Detect which cell encompasses the target text, then output its [X, Y] center coordinate. 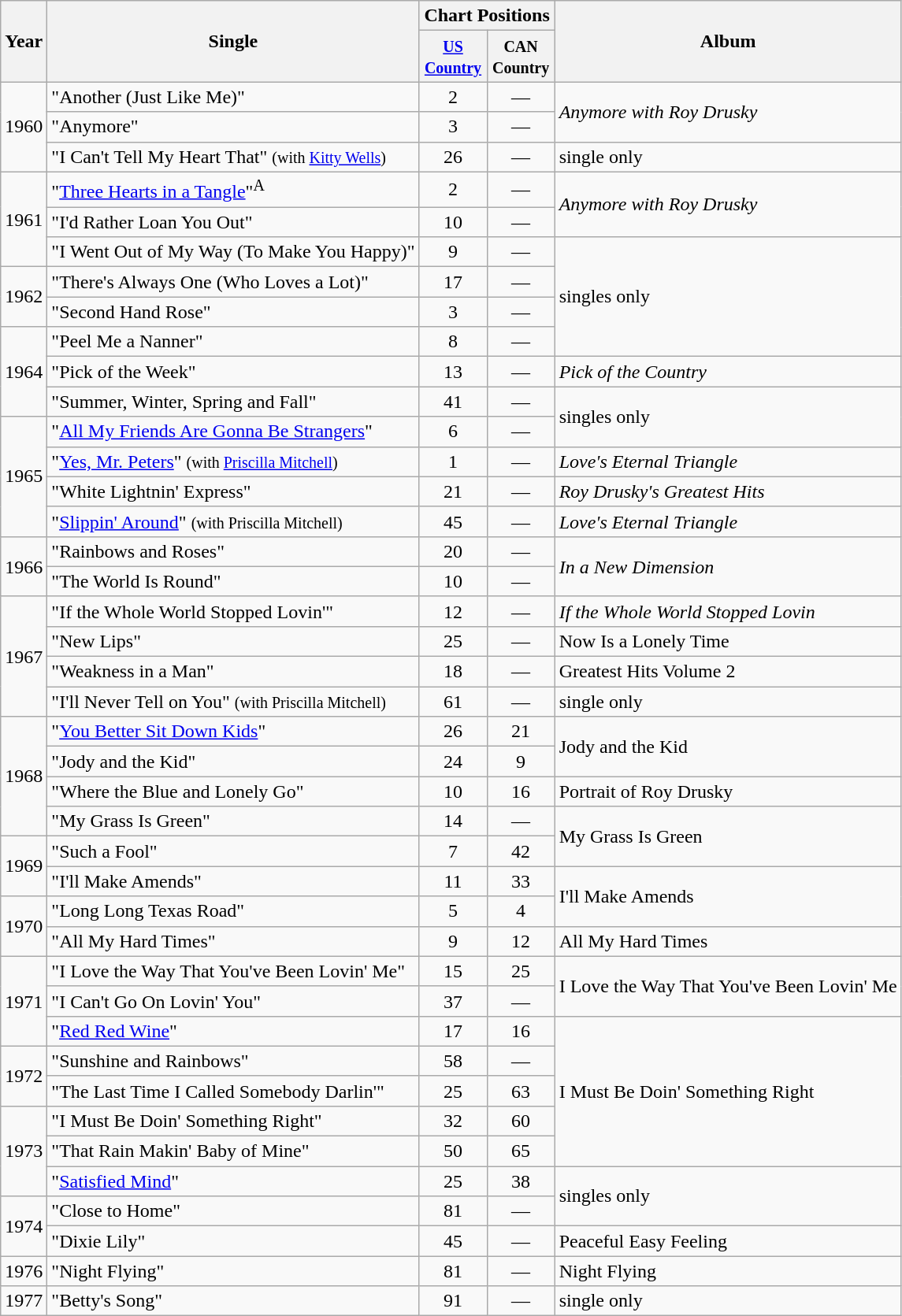
"Close to Home" [233, 1211]
1966 [24, 566]
"I'd Rather Loan You Out" [233, 222]
91 [453, 1301]
65 [521, 1151]
"All My Friends Are Gonna Be Strangers" [233, 432]
Greatest Hits Volume 2 [728, 672]
1976 [24, 1271]
50 [453, 1151]
58 [453, 1061]
"I'll Never Tell on You" (with Priscilla Mitchell) [233, 702]
1974 [24, 1226]
"I Can't Go On Lovin' You" [233, 1001]
Roy Drusky's Greatest Hits [728, 491]
1960 [24, 127]
"Dixie Lily" [233, 1241]
"Sunshine and Rainbows" [233, 1061]
"Yes, Mr. Peters" (with Priscilla Mitchell) [233, 462]
"Rainbows and Roses" [233, 551]
"My Grass Is Green" [233, 821]
13 [453, 372]
Jody and the Kid [728, 747]
Now Is a Lonely Time [728, 641]
Peaceful Easy Feeling [728, 1241]
Album [728, 41]
"That Rain Makin' Baby of Mine" [233, 1151]
All My Hard Times [728, 941]
"Slippin' Around" (with Priscilla Mitchell) [233, 521]
"Jody and the Kid" [233, 762]
24 [453, 762]
33 [521, 881]
"I Must Be Doin' Something Right" [233, 1121]
8 [453, 342]
6 [453, 432]
"Three Hearts in a Tangle"A [233, 189]
I'll Make Amends [728, 896]
4 [521, 911]
Chart Positions [487, 16]
"There's Always One (Who Loves a Lot)" [233, 282]
Year [24, 41]
"If the Whole World Stopped Lovin'" [233, 611]
41 [453, 402]
I Love the Way That You've Been Lovin' Me [728, 986]
"Betty's Song" [233, 1301]
1969 [24, 866]
"Long Long Texas Road" [233, 911]
1965 [24, 476]
1968 [24, 777]
38 [521, 1181]
"White Lightnin' Express" [233, 491]
"Such a Fool" [233, 851]
60 [521, 1121]
11 [453, 881]
37 [453, 1001]
My Grass Is Green [728, 836]
"Another (Just Like Me)" [233, 97]
20 [453, 551]
1 [453, 462]
Pick of the Country [728, 372]
In a New Dimension [728, 566]
61 [453, 702]
7 [453, 851]
1973 [24, 1151]
CAN Country [521, 57]
Single [233, 41]
1961 [24, 219]
"Anymore" [233, 127]
"Summer, Winter, Spring and Fall" [233, 402]
1967 [24, 656]
42 [521, 851]
"Pick of the Week" [233, 372]
"Peel Me a Nanner" [233, 342]
1977 [24, 1301]
32 [453, 1121]
1971 [24, 1001]
"The Last Time I Called Somebody Darlin'" [233, 1091]
1970 [24, 926]
"New Lips" [233, 641]
"Red Red Wine" [233, 1031]
"All My Hard Times" [233, 941]
"The World Is Round" [233, 581]
14 [453, 821]
"I'll Make Amends" [233, 881]
"I Love the Way That You've Been Lovin' Me" [233, 971]
"Satisfied Mind" [233, 1181]
I Must Be Doin' Something Right [728, 1091]
1972 [24, 1076]
1962 [24, 297]
1964 [24, 372]
"Weakness in a Man" [233, 672]
"Where the Blue and Lonely Go" [233, 791]
"Second Hand Rose" [233, 312]
US Country [453, 57]
Night Flying [728, 1271]
63 [521, 1091]
Portrait of Roy Drusky [728, 791]
"I Can't Tell My Heart That" (with Kitty Wells) [233, 157]
"Night Flying" [233, 1271]
"I Went Out of My Way (To Make You Happy)" [233, 252]
If the Whole World Stopped Lovin [728, 611]
5 [453, 911]
18 [453, 672]
"You Better Sit Down Kids" [233, 732]
15 [453, 971]
